Locate the cell with the specified text and output its (X, Y) center coordinate. 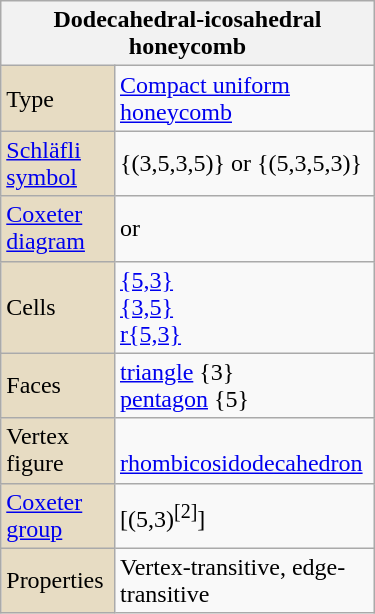
{5,3} {3,5} r{5,3} (244, 307)
Cells (58, 307)
or (244, 228)
Coxeter group (58, 516)
triangle {3}pentagon {5} (244, 386)
Schläfli symbol (58, 164)
Faces (58, 386)
[(5,3)[2]] (244, 516)
Dodecahedral-icosahedral honeycomb (188, 34)
rhombicosidodecahedron (244, 450)
Type (58, 98)
Coxeter diagram (58, 228)
{(3,5,3,5)} or {(5,3,5,3)} (244, 164)
Vertex figure (58, 450)
Compact uniform honeycomb (244, 98)
Properties (58, 580)
Vertex-transitive, edge-transitive (244, 580)
